Find where the given text appears and provide that cell's center as (X, Y) coordinate. 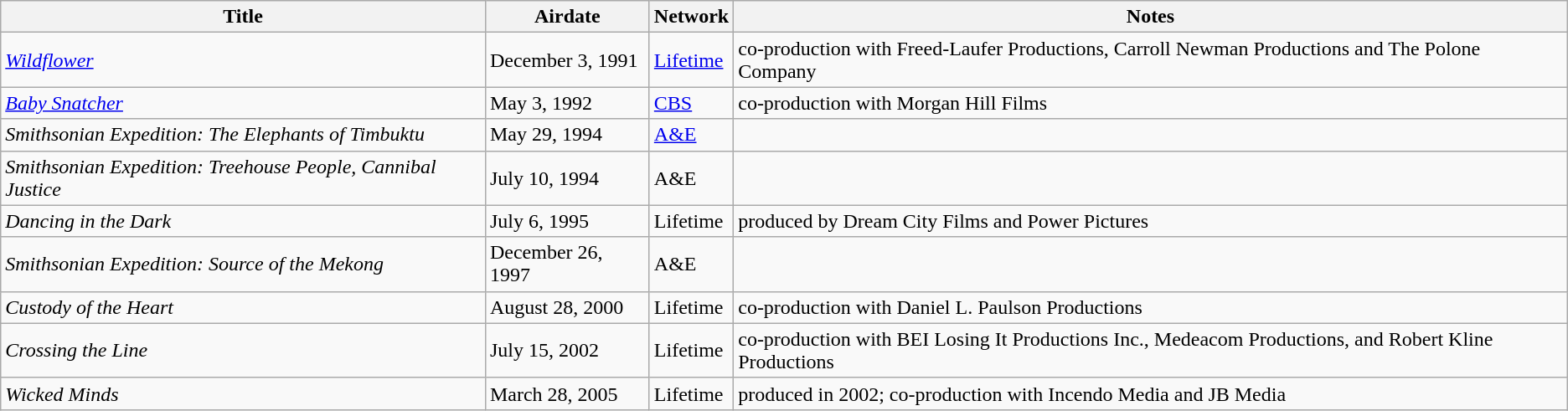
Smithsonian Expedition: The Elephants of Timbuktu (243, 135)
Network (691, 17)
Smithsonian Expedition: Treehouse People, Cannibal Justice (243, 177)
March 28, 2005 (567, 393)
Airdate (567, 17)
co-production with BEI Losing It Productions Inc., Medeacom Productions, and Robert Kline Productions (1151, 350)
December 26, 1997 (567, 265)
Custody of the Heart (243, 307)
July 15, 2002 (567, 350)
December 3, 1991 (567, 60)
July 10, 1994 (567, 177)
CBS (691, 103)
Smithsonian Expedition: Source of the Mekong (243, 265)
July 6, 1995 (567, 221)
co-production with Morgan Hill Films (1151, 103)
May 29, 1994 (567, 135)
Wildflower (243, 60)
Baby Snatcher (243, 103)
Crossing the Line (243, 350)
produced in 2002; co-production with Incendo Media and JB Media (1151, 393)
August 28, 2000 (567, 307)
co-production with Freed-Laufer Productions, Carroll Newman Productions and The Polone Company (1151, 60)
Title (243, 17)
produced by Dream City Films and Power Pictures (1151, 221)
Dancing in the Dark (243, 221)
co-production with Daniel L. Paulson Productions (1151, 307)
May 3, 1992 (567, 103)
Wicked Minds (243, 393)
Notes (1151, 17)
